Provide the (X, Y) coordinate of the cell's center where the given text is located.  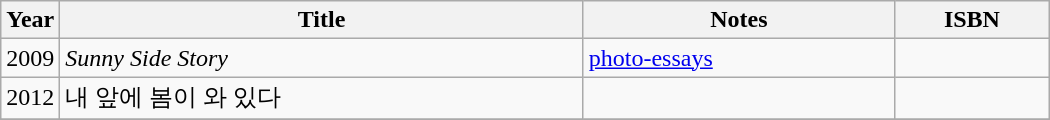
Title (322, 20)
Notes (738, 20)
photo-essays (738, 58)
Year (30, 20)
2009 (30, 58)
2012 (30, 98)
ISBN (972, 20)
Sunny Side Story (322, 58)
내 앞에 봄이 와 있다 (322, 98)
